From the cell containing the given text, extract its center point as (x, y) coordinate. 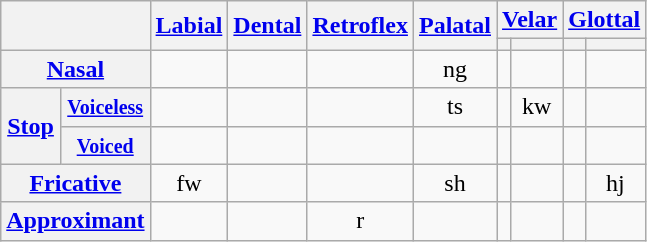
hj (616, 183)
Labial (189, 26)
Voiceless (105, 107)
r (360, 221)
Voiced (105, 145)
Glottal (604, 20)
Fricative (76, 183)
Stop (31, 126)
kw (537, 107)
Palatal (454, 26)
ts (454, 107)
sh (454, 183)
Approximant (76, 221)
Nasal (76, 69)
ng (454, 69)
fw (189, 183)
Retroflex (360, 26)
Velar (530, 20)
Dental (268, 26)
